Capture the cell that displays the provided text and extract its [X, Y] central coordinate. 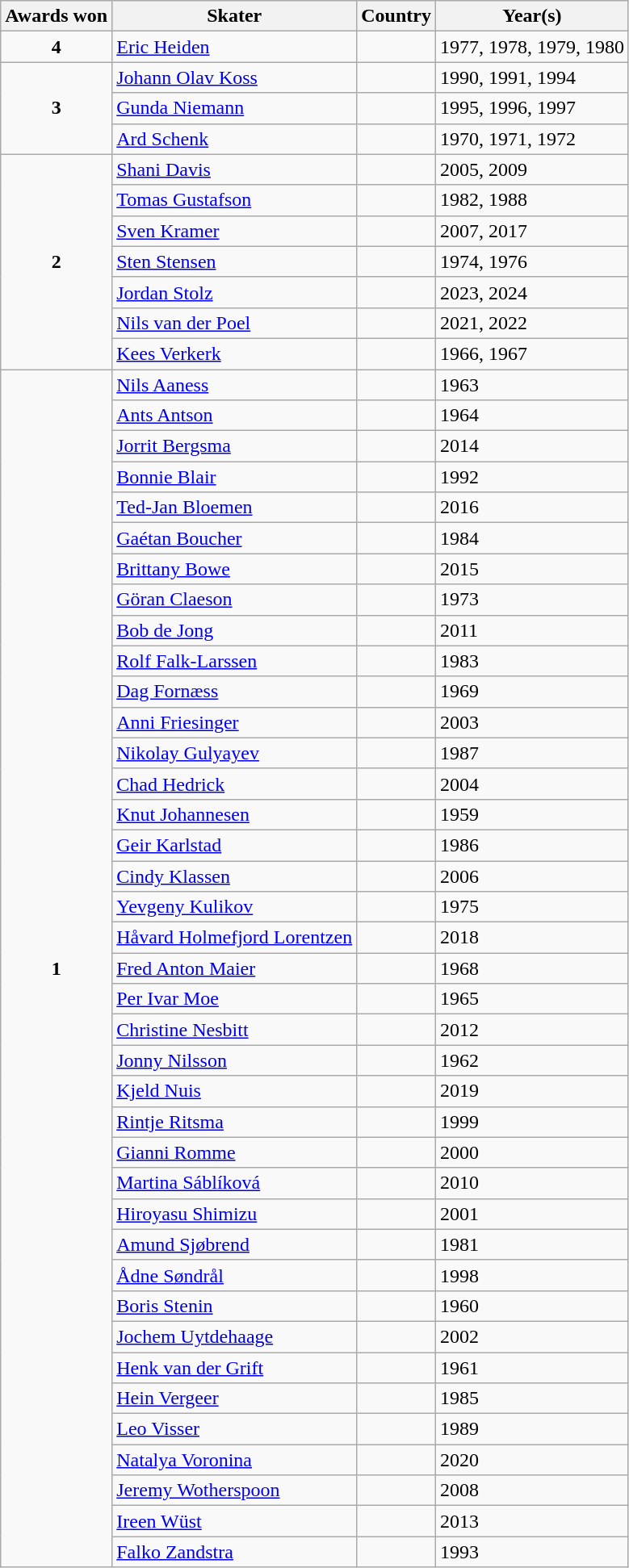
Country [396, 16]
Jeremy Wotherspoon [234, 1491]
Gaétan Boucher [234, 538]
Rintje Ritsma [234, 1122]
Chad Hedrick [234, 784]
Ard Schenk [234, 139]
Amund Sjøbrend [234, 1244]
1 [57, 968]
1977, 1978, 1979, 1980 [531, 47]
Cindy Klassen [234, 876]
Falko Zandstra [234, 1552]
Kees Verkerk [234, 353]
Gunda Niemann [234, 108]
Bob de Jong [234, 630]
1975 [531, 907]
1964 [531, 416]
2015 [531, 569]
Hiroyasu Shimizu [234, 1214]
Johann Olav Koss [234, 77]
Natalya Voronina [234, 1460]
Dag Fornæss [234, 692]
1965 [531, 999]
1970, 1971, 1972 [531, 139]
2013 [531, 1521]
Sten Stensen [234, 261]
3 [57, 108]
2008 [531, 1491]
Henk van der Grift [234, 1368]
4 [57, 47]
Jonny Nilsson [234, 1060]
Per Ivar Moe [234, 999]
Leo Visser [234, 1429]
2003 [531, 722]
2018 [531, 938]
Ted-Jan Bloemen [234, 508]
1990, 1991, 1994 [531, 77]
Kjeld Nuis [234, 1091]
1987 [531, 753]
Jordan Stolz [234, 292]
Eric Heiden [234, 47]
2007, 2017 [531, 231]
1969 [531, 692]
Boris Stenin [234, 1306]
1959 [531, 814]
Anni Friesinger [234, 722]
1968 [531, 968]
1992 [531, 477]
Skater [234, 16]
Martina Sáblíková [234, 1183]
2000 [531, 1152]
Jorrit Bergsma [234, 446]
Ådne Søndrål [234, 1275]
1973 [531, 600]
1963 [531, 385]
2011 [531, 630]
Knut Johannesen [234, 814]
1993 [531, 1552]
1984 [531, 538]
2001 [531, 1214]
1974, 1976 [531, 261]
2004 [531, 784]
Fred Anton Maier [234, 968]
Ireen Wüst [234, 1521]
Göran Claeson [234, 600]
Jochem Uytdehaage [234, 1336]
2002 [531, 1336]
1989 [531, 1429]
1995, 1996, 1997 [531, 108]
1962 [531, 1060]
Tomas Gustafson [234, 200]
Håvard Holmefjord Lorentzen [234, 938]
Nils van der Poel [234, 323]
Shani Davis [234, 169]
Brittany Bowe [234, 569]
2016 [531, 508]
2005, 2009 [531, 169]
Nikolay Gulyayev [234, 753]
Yevgeny Kulikov [234, 907]
1986 [531, 845]
Bonnie Blair [234, 477]
1960 [531, 1306]
Awards won [57, 16]
1981 [531, 1244]
1983 [531, 661]
2010 [531, 1183]
Year(s) [531, 16]
1982, 1988 [531, 200]
2019 [531, 1091]
1985 [531, 1399]
1998 [531, 1275]
Christine Nesbitt [234, 1030]
Sven Kramer [234, 231]
Rolf Falk-Larssen [234, 661]
Hein Vergeer [234, 1399]
1999 [531, 1122]
2012 [531, 1030]
2020 [531, 1460]
Gianni Romme [234, 1152]
2006 [531, 876]
2014 [531, 446]
Ants Antson [234, 416]
2023, 2024 [531, 292]
Geir Karlstad [234, 845]
Nils Aaness [234, 385]
1966, 1967 [531, 353]
1961 [531, 1368]
2 [57, 261]
2021, 2022 [531, 323]
